Capture the cell that displays the provided text and extract its (x, y) central coordinate. 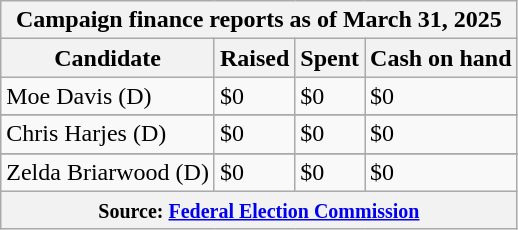
Cash on hand (441, 58)
Zelda Briarwood (D) (108, 172)
Source: Federal Election Commission (259, 210)
Spent (330, 58)
Raised (254, 58)
Candidate (108, 58)
Moe Davis (D) (108, 96)
Campaign finance reports as of March 31, 2025 (259, 20)
Chris Harjes (D) (108, 134)
